Find where the given text appears and provide that cell's center as [X, Y] coordinate. 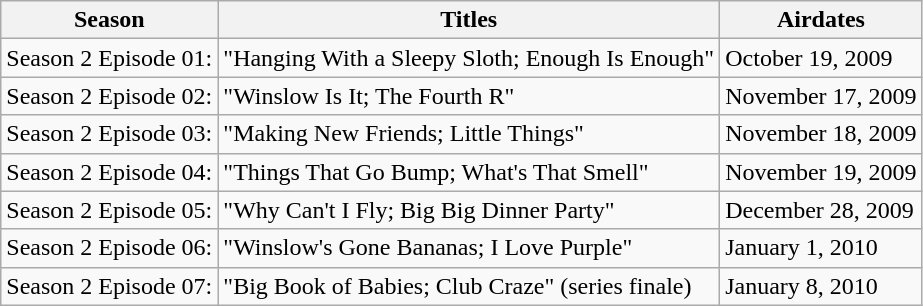
Airdates [821, 20]
Season 2 Episode 01: [110, 58]
Season 2 Episode 04: [110, 172]
Season [110, 20]
"Winslow Is It; The Fourth R" [469, 96]
"Making New Friends; Little Things" [469, 134]
October 19, 2009 [821, 58]
Season 2 Episode 05: [110, 210]
"Things That Go Bump; What's That Smell" [469, 172]
January 8, 2010 [821, 286]
"Why Can't I Fly; Big Big Dinner Party" [469, 210]
November 18, 2009 [821, 134]
"Hanging With a Sleepy Sloth; Enough Is Enough" [469, 58]
Season 2 Episode 02: [110, 96]
Season 2 Episode 06: [110, 248]
Season 2 Episode 03: [110, 134]
November 19, 2009 [821, 172]
December 28, 2009 [821, 210]
"Winslow's Gone Bananas; I Love Purple" [469, 248]
Titles [469, 20]
January 1, 2010 [821, 248]
November 17, 2009 [821, 96]
Season 2 Episode 07: [110, 286]
"Big Book of Babies; Club Craze" (series finale) [469, 286]
